Provide the [x, y] coordinate of the cell's center where the given text is located.  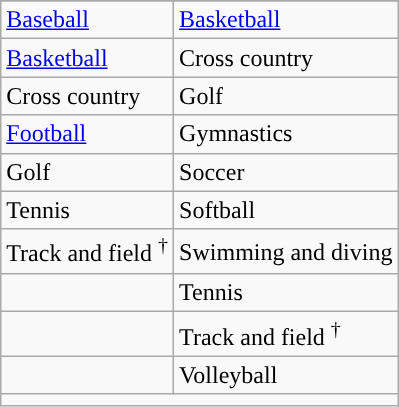
Softball [286, 210]
Soccer [286, 172]
Swimming and diving [286, 252]
Gymnastics [286, 134]
Volleyball [286, 375]
Baseball [88, 20]
Football [88, 134]
